Find where the given text appears and provide that cell's center as (X, Y) coordinate. 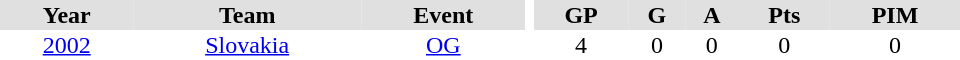
Slovakia (247, 45)
Team (247, 15)
A (712, 15)
2002 (66, 45)
Pts (784, 15)
Event (444, 15)
Year (66, 15)
GP (582, 15)
PIM (895, 15)
G (658, 15)
4 (582, 45)
OG (444, 45)
